Find where the given text appears and provide that cell's center as (X, Y) coordinate. 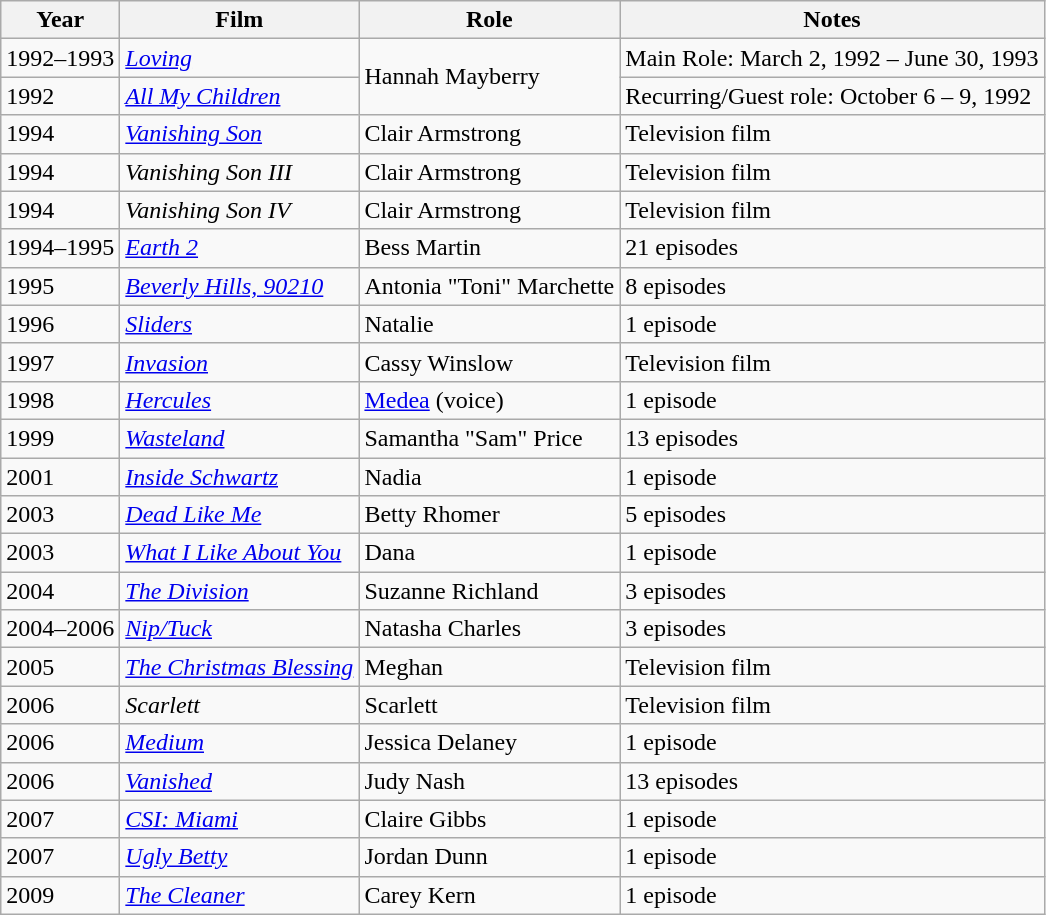
1996 (60, 324)
Wasteland (240, 438)
Antonia "Toni" Marchette (490, 286)
The Cleaner (240, 895)
Judy Nash (490, 781)
What I Like About You (240, 553)
Beverly Hills, 90210 (240, 286)
Film (240, 20)
Samantha "Sam" Price (490, 438)
Betty Rhomer (490, 515)
Recurring/Guest role: October 6 – 9, 1992 (832, 96)
Loving (240, 58)
Vanished (240, 781)
CSI: Miami (240, 819)
Natalie (490, 324)
Vanishing Son III (240, 172)
1998 (60, 400)
Jessica Delaney (490, 743)
The Division (240, 591)
Inside Schwartz (240, 477)
Claire Gibbs (490, 819)
Sliders (240, 324)
Nadia (490, 477)
Hannah Mayberry (490, 77)
Main Role: March 2, 1992 – June 30, 1993 (832, 58)
Carey Kern (490, 895)
1999 (60, 438)
2004 (60, 591)
Earth 2 (240, 248)
Natasha Charles (490, 629)
Vanishing Son (240, 134)
Vanishing Son IV (240, 210)
Invasion (240, 362)
1992–1993 (60, 58)
2001 (60, 477)
Jordan Dunn (490, 857)
Bess Martin (490, 248)
1997 (60, 362)
All My Children (240, 96)
Meghan (490, 667)
Notes (832, 20)
5 episodes (832, 515)
1995 (60, 286)
2009 (60, 895)
Hercules (240, 400)
Medea (voice) (490, 400)
Year (60, 20)
The Christmas Blessing (240, 667)
Dana (490, 553)
Role (490, 20)
Suzanne Richland (490, 591)
Nip/Tuck (240, 629)
Ugly Betty (240, 857)
21 episodes (832, 248)
1992 (60, 96)
Cassy Winslow (490, 362)
1994–1995 (60, 248)
8 episodes (832, 286)
Medium (240, 743)
2004–2006 (60, 629)
2005 (60, 667)
Dead Like Me (240, 515)
